From the cell containing the given text, extract its center point as [X, Y] coordinate. 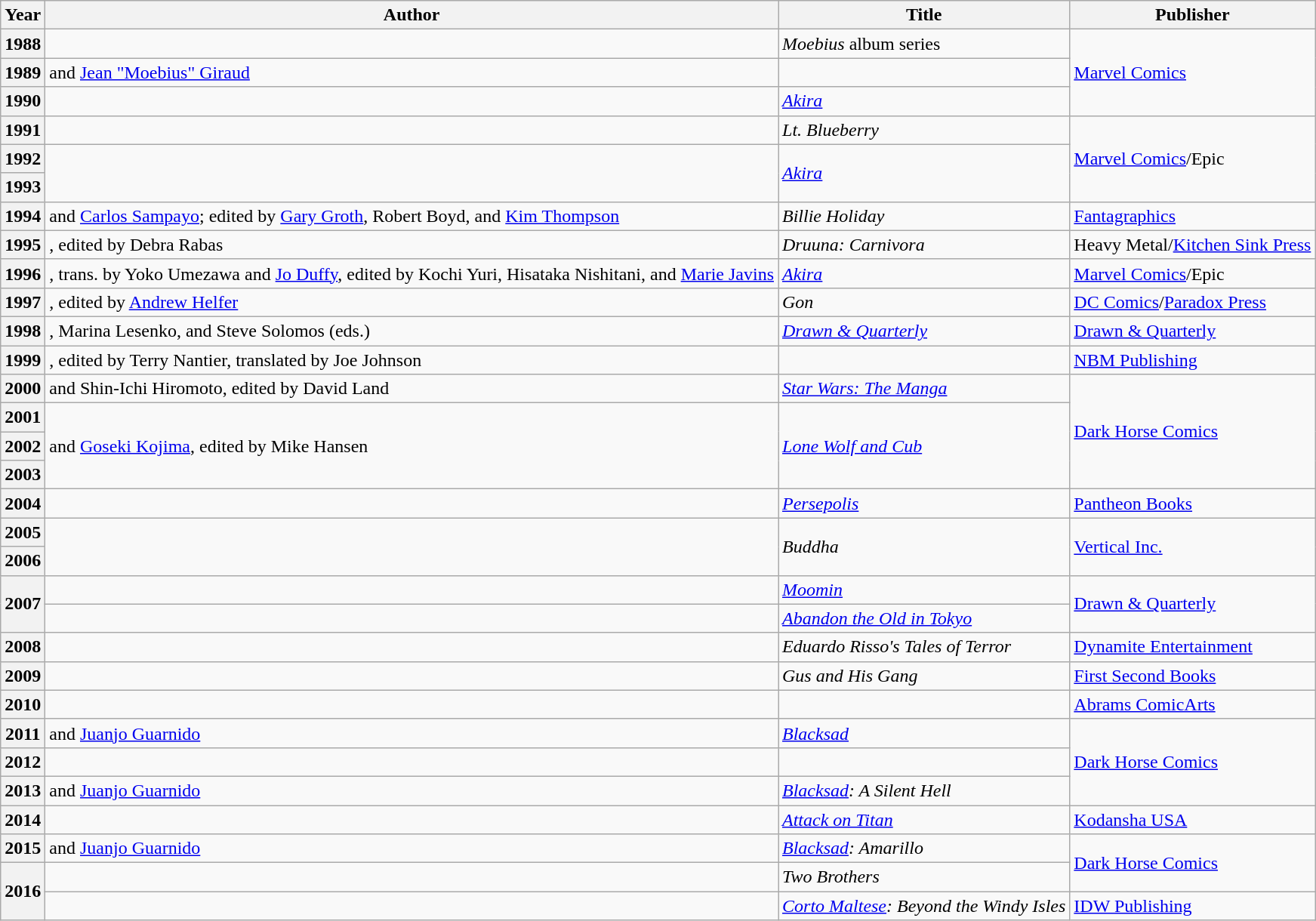
1997 [23, 302]
Marvel Comics [1193, 72]
First Second Books [1193, 676]
Pantheon Books [1193, 504]
, edited by Debra Rabas [412, 245]
1996 [23, 273]
Year [23, 15]
Abandon the Old in Tokyo [923, 618]
Kodansha USA [1193, 819]
Title [923, 15]
Persepolis [923, 504]
Dynamite Entertainment [1193, 647]
and Jean "Moebius" Giraud [412, 72]
Buddha [923, 547]
2011 [23, 733]
2015 [23, 849]
2001 [23, 417]
1995 [23, 245]
1999 [23, 360]
Two Brothers [923, 877]
Fantagraphics [1193, 216]
1990 [23, 101]
Gon [923, 302]
Author [412, 15]
, Marina Lesenko, and Steve Solomos (eds.) [412, 331]
2007 [23, 604]
Blacksad: A Silent Hell [923, 790]
2014 [23, 819]
1994 [23, 216]
2004 [23, 504]
Heavy Metal/Kitchen Sink Press [1193, 245]
2016 [23, 892]
IDW Publishing [1193, 906]
Corto Maltese: Beyond the Windy Isles [923, 906]
Eduardo Risso's Tales of Terror [923, 647]
1989 [23, 72]
2013 [23, 790]
Star Wars: The Manga [923, 389]
DC Comics/Paradox Press [1193, 302]
Moebius album series [923, 44]
2009 [23, 676]
1993 [23, 187]
NBM Publishing [1193, 360]
2008 [23, 647]
, edited by Terry Nantier, translated by Joe Johnson [412, 360]
2005 [23, 532]
2010 [23, 704]
Vertical Inc. [1193, 547]
and Carlos Sampayo; edited by Gary Groth, Robert Boyd, and Kim Thompson [412, 216]
Moomin [923, 590]
Lone Wolf and Cub [923, 446]
Publisher [1193, 15]
Druuna: Carnivora [923, 245]
and Goseki Kojima, edited by Mike Hansen [412, 446]
2000 [23, 389]
Abrams ComicArts [1193, 704]
2003 [23, 475]
, trans. by Yoko Umezawa and Jo Duffy, edited by Kochi Yuri, Hisataka Nishitani, and Marie Javins [412, 273]
, edited by Andrew Helfer [412, 302]
Attack on Titan [923, 819]
Lt. Blueberry [923, 130]
1991 [23, 130]
1998 [23, 331]
Gus and His Gang [923, 676]
1992 [23, 159]
2002 [23, 446]
and Shin-Ichi Hiromoto, edited by David Land [412, 389]
Blacksad: Amarillo [923, 849]
2006 [23, 561]
Billie Holiday [923, 216]
2012 [23, 762]
Blacksad [923, 733]
1988 [23, 44]
